Provide the (X, Y) coordinate of the cell's center where the given text is located.  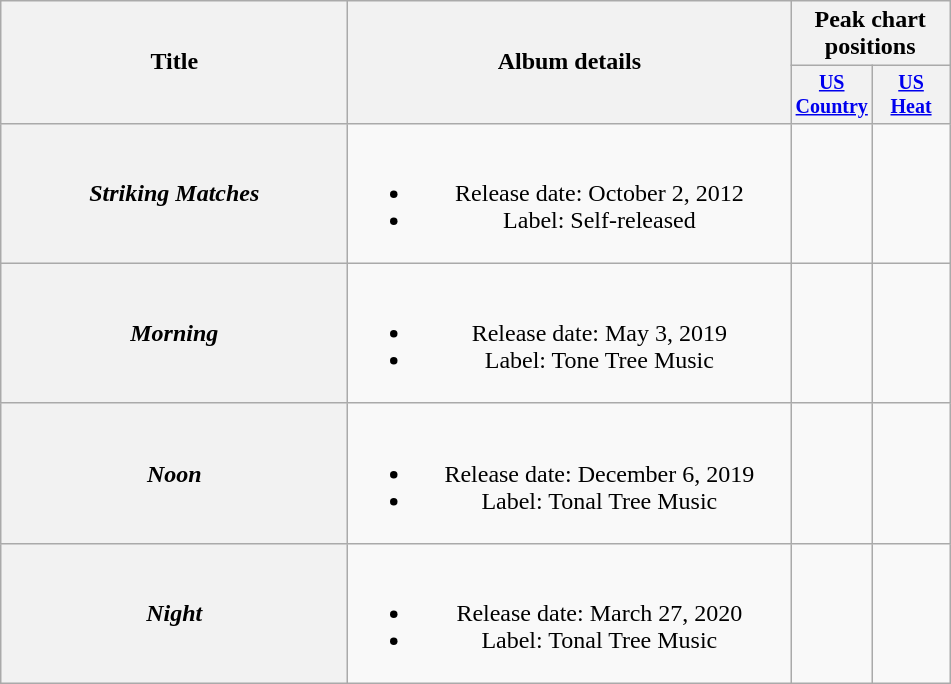
Peak chartpositions (870, 34)
Title (174, 62)
Night (174, 613)
Release date: May 3, 2019Label: Tone Tree Music (570, 333)
Striking Matches (174, 193)
Album details (570, 62)
Release date: December 6, 2019Label: Tonal Tree Music (570, 473)
Noon (174, 473)
US Country (832, 94)
US Heat (912, 94)
Release date: October 2, 2012Label: Self-released (570, 193)
Morning (174, 333)
Release date: March 27, 2020Label: Tonal Tree Music (570, 613)
